Detect which cell encompasses the target text, then output its [X, Y] center coordinate. 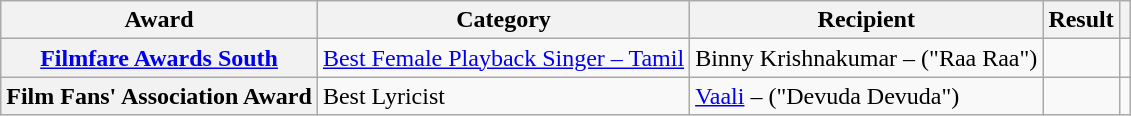
Award [160, 20]
Filmfare Awards South [160, 58]
Best Lyricist [503, 96]
Recipient [866, 20]
Vaali – ("Devuda Devuda") [866, 96]
Result [1081, 20]
Category [503, 20]
Film Fans' Association Award [160, 96]
Best Female Playback Singer – Tamil [503, 58]
Binny Krishnakumar – ("Raa Raa") [866, 58]
